Determine the [x, y] coordinate at the center of the cell enclosing the given text.  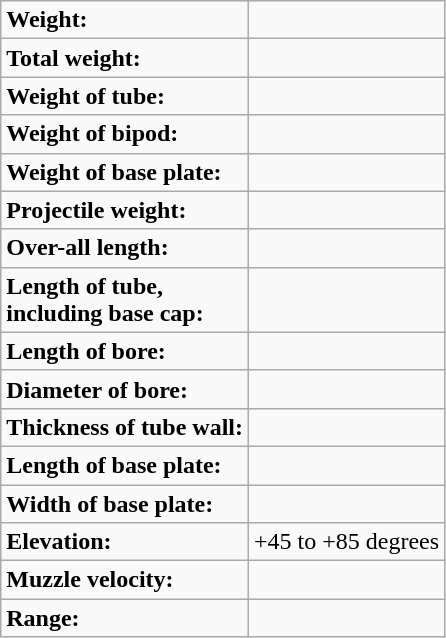
Diameter of bore: [125, 389]
Elevation: [125, 542]
Weight of bipod: [125, 134]
Total weight: [125, 58]
Over-all length: [125, 248]
Width of base plate: [125, 503]
Range: [125, 618]
Thickness of tube wall: [125, 427]
Weight: [125, 20]
Weight of tube: [125, 96]
Length of tube,including base cap: [125, 300]
Projectile weight: [125, 210]
Muzzle velocity: [125, 580]
+45 to +85 degrees [347, 542]
Weight of base plate: [125, 172]
Length of base plate: [125, 465]
Length of bore: [125, 351]
